For the text-containing cell, return its midpoint in (x, y) coordinate format. 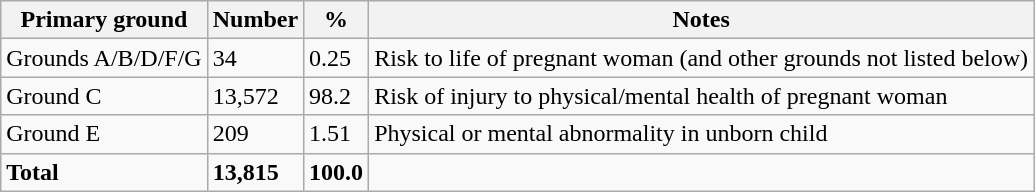
0.25 (336, 58)
Notes (702, 20)
Ground E (104, 134)
Number (255, 20)
98.2 (336, 96)
13,815 (255, 172)
Risk to life of pregnant woman (and other grounds not listed below) (702, 58)
Grounds A/B/D/F/G (104, 58)
Primary ground (104, 20)
Physical or mental abnormality in unborn child (702, 134)
13,572 (255, 96)
100.0 (336, 172)
% (336, 20)
Total (104, 172)
Ground C (104, 96)
209 (255, 134)
1.51 (336, 134)
34 (255, 58)
Risk of injury to physical/mental health of pregnant woman (702, 96)
